For the text-containing cell, return its midpoint in (x, y) coordinate format. 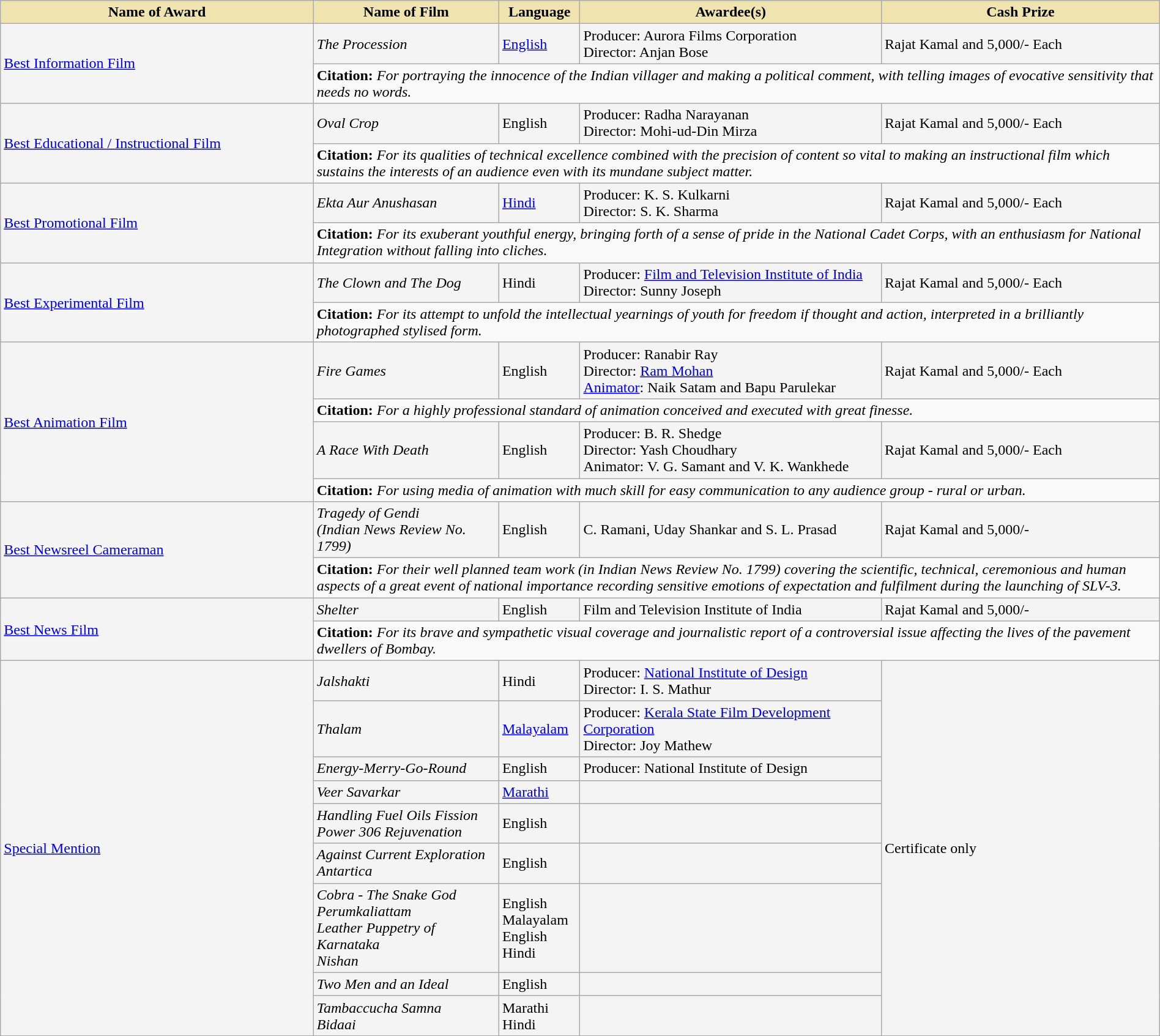
Shelter (406, 609)
Name of Film (406, 12)
The Procession (406, 44)
Best Experimental Film (157, 302)
Producer: Radha NarayananDirector: Mohi-ud-Din Mirza (731, 124)
Citation: For using media of animation with much skill for easy communication to any audience group - rural or urban. (737, 490)
Best Newsreel Cameraman (157, 550)
Producer: Kerala State Film Development CorporationDirector: Joy Mathew (731, 729)
Energy-Merry-Go-Round (406, 769)
Film and Television Institute of India (731, 609)
Best Promotional Film (157, 223)
Malayalam (540, 729)
Citation: For a highly professional standard of animation conceived and executed with great finesse. (737, 410)
Name of Award (157, 12)
Oval Crop (406, 124)
Cash Prize (1021, 12)
Best Animation Film (157, 422)
Producer: Ranabir RayDirector: Ram MohanAnimator: Naik Satam and Bapu Parulekar (731, 370)
Veer Savarkar (406, 792)
MarathiHindi (540, 1016)
EnglishMalayalamEnglishHindi (540, 928)
Producer: National Institute of Design (731, 769)
Language (540, 12)
Marathi (540, 792)
Producer: Film and Television Institute of IndiaDirector: Sunny Joseph (731, 283)
Certificate only (1021, 848)
Thalam (406, 729)
Awardee(s) (731, 12)
Two Men and an Ideal (406, 984)
Producer: National Institute of DesignDirector: I. S. Mathur (731, 680)
Producer: Aurora Films CorporationDirector: Anjan Bose (731, 44)
Jalshakti (406, 680)
Best Information Film (157, 64)
A Race With Death (406, 450)
Producer: B. R. ShedgeDirector: Yash ChoudharyAnimator: V. G. Samant and V. K. Wankhede (731, 450)
Cobra - The Snake GodPerumkaliattamLeather Puppetry of KarnatakaNishan (406, 928)
Against Current Exploration Antartica (406, 863)
Ekta Aur Anushasan (406, 203)
C. Ramani, Uday Shankar and S. L. Prasad (731, 530)
Special Mention (157, 848)
Fire Games (406, 370)
Producer: K. S. KulkarniDirector: S. K. Sharma (731, 203)
Best Educational / Instructional Film (157, 143)
The Clown and The Dog (406, 283)
Handling Fuel Oils Fission Power 306 Rejuvenation (406, 824)
Tambaccucha SamnaBidaai (406, 1016)
Best News Film (157, 629)
Tragedy of Gendi(Indian News Review No. 1799) (406, 530)
